Capture the cell that displays the provided text and extract its [X, Y] central coordinate. 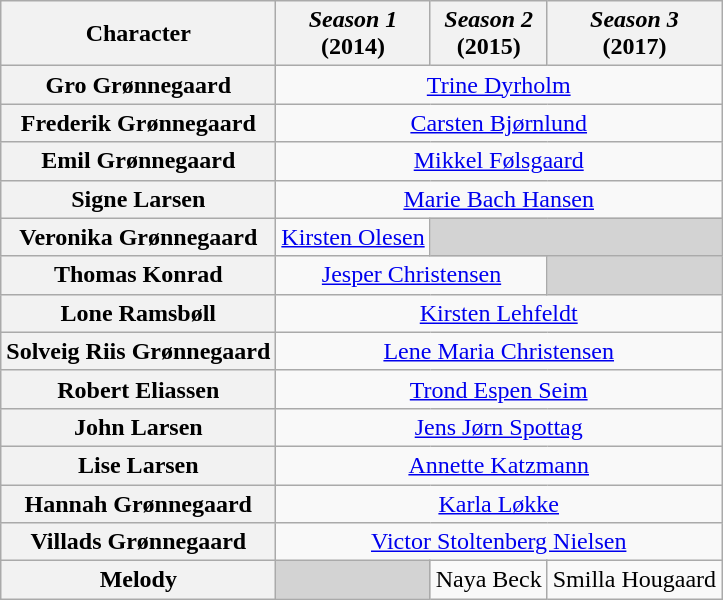
Season 1(2014) [353, 34]
Jens Jørn Spottag [499, 427]
Mikkel Følsgaard [499, 161]
Villads Grønnegaard [138, 542]
Kirsten Olesen [353, 237]
Thomas Konrad [138, 275]
Lene Maria Christensen [499, 351]
Marie Bach Hansen [499, 199]
Signe Larsen [138, 199]
Season 2(2015) [488, 34]
Hannah Grønnegaard [138, 503]
Lone Ramsbøll [138, 313]
Naya Beck [488, 580]
Season 3(2017) [634, 34]
Robert Eliassen [138, 389]
Solveig Riis Grønnegaard [138, 351]
Emil Grønnegaard [138, 161]
Jesper Christensen [412, 275]
Lise Larsen [138, 465]
Character [138, 34]
Smilla Hougaard [634, 580]
Trond Espen Seim [499, 389]
Kirsten Lehfeldt [499, 313]
Gro Grønnegaard [138, 85]
Veronika Grønnegaard [138, 237]
Trine Dyrholm [499, 85]
Melody [138, 580]
Victor Stoltenberg Nielsen [499, 542]
Frederik Grønnegaard [138, 123]
Carsten Bjørnlund [499, 123]
Annette Katzmann [499, 465]
Karla Løkke [499, 503]
John Larsen [138, 427]
